Locate the cell with the specified text and output its (x, y) center coordinate. 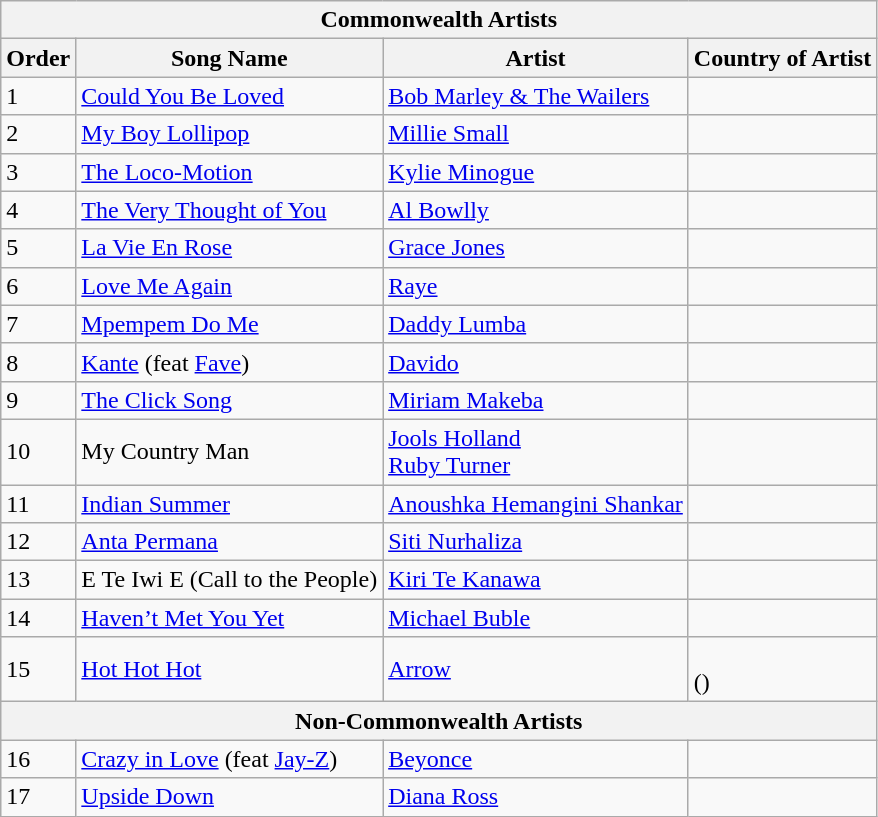
Beyonce (536, 759)
5 (38, 248)
Michael Buble (536, 618)
My Boy Lollipop (230, 134)
My Country Man (230, 452)
Kiri Te Kanawa (536, 580)
Upside Down (230, 797)
Grace Jones (536, 248)
Miriam Makeba (536, 400)
2 (38, 134)
15 (38, 670)
Al Bowlly (536, 210)
Jools HollandRuby Turner (536, 452)
Anoushka Hemangini Shankar (536, 503)
Daddy Lumba (536, 324)
Raye (536, 286)
9 (38, 400)
Millie Small (536, 134)
8 (38, 362)
Love Me Again (230, 286)
Bob Marley & The Wailers (536, 96)
14 (38, 618)
Artist (536, 58)
The Very Thought of You (230, 210)
Country of Artist (782, 58)
La Vie En Rose (230, 248)
17 (38, 797)
Non-Commonwealth Artists (439, 721)
12 (38, 542)
3 (38, 172)
Arrow (536, 670)
6 (38, 286)
11 (38, 503)
7 (38, 324)
Haven’t Met You Yet (230, 618)
Diana Ross (536, 797)
1 (38, 96)
Song Name (230, 58)
Siti Nurhaliza (536, 542)
Indian Summer (230, 503)
Mpempem Do Me (230, 324)
Could You Be Loved (230, 96)
Order (38, 58)
Crazy in Love (feat Jay-Z) (230, 759)
Kante (feat Fave) (230, 362)
The Loco-Motion (230, 172)
Kylie Minogue (536, 172)
() (782, 670)
Anta Permana (230, 542)
10 (38, 452)
Commonwealth Artists (439, 20)
Hot Hot Hot (230, 670)
E Te Iwi E (Call to the People) (230, 580)
16 (38, 759)
The Click Song (230, 400)
4 (38, 210)
Davido (536, 362)
13 (38, 580)
